Capture the cell that displays the provided text and extract its (x, y) central coordinate. 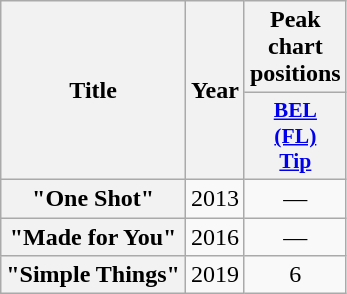
2016 (214, 237)
"Made for You" (94, 237)
Title (94, 90)
Year (214, 90)
2013 (214, 198)
2019 (214, 275)
"One Shot" (94, 198)
"Simple Things" (94, 275)
BEL(FL)Tip (295, 136)
Peak chart positions (295, 47)
6 (295, 275)
